From the cell containing the given text, extract its center point as (x, y) coordinate. 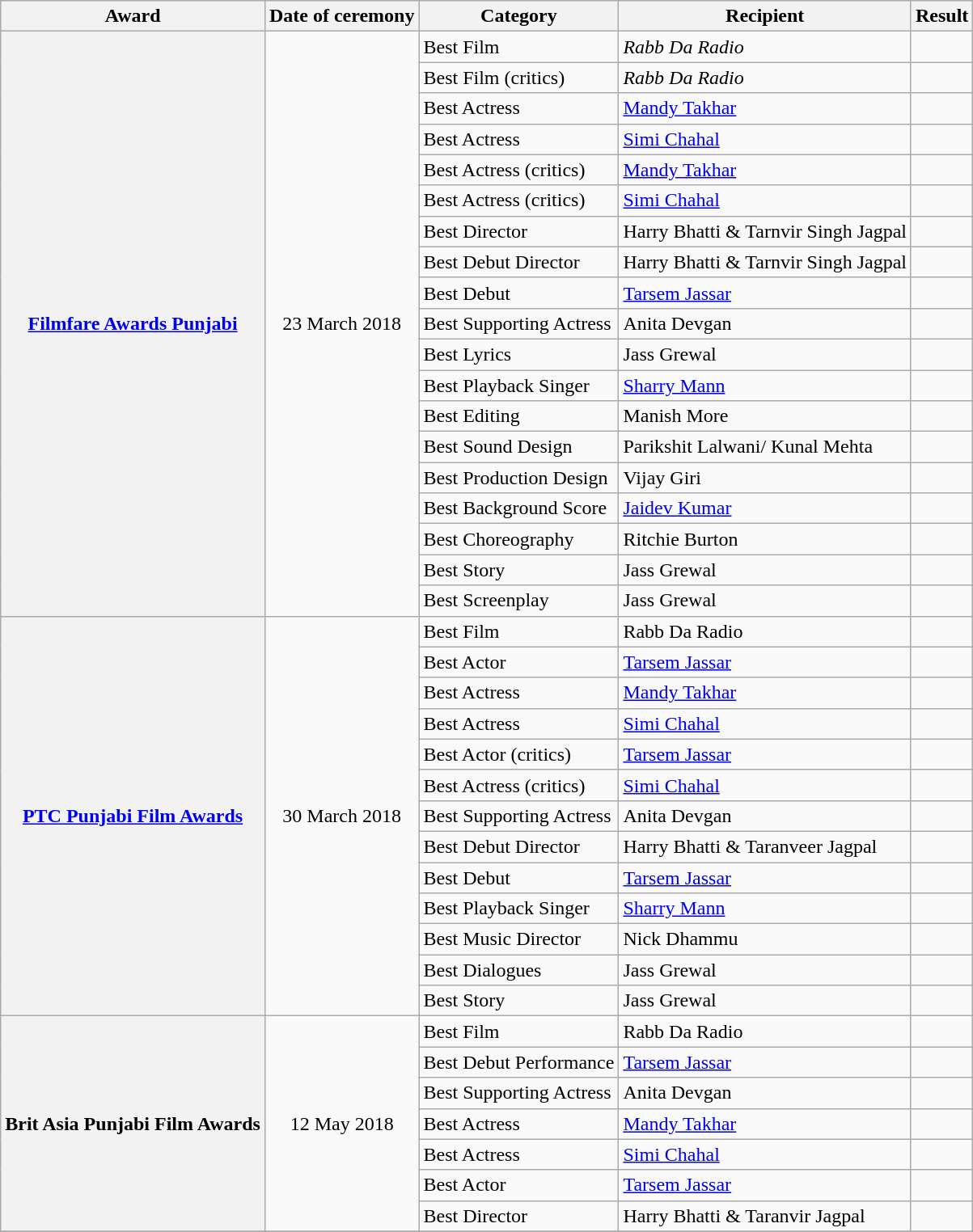
Manish More (765, 416)
Nick Dhammu (765, 939)
30 March 2018 (341, 816)
Best Editing (519, 416)
Result (941, 16)
Ritchie Burton (765, 539)
Best Actor (critics) (519, 754)
Filmfare Awards Punjabi (133, 323)
Best Dialogues (519, 970)
Best Production Design (519, 478)
Recipient (765, 16)
Vijay Giri (765, 478)
Best Film (critics) (519, 78)
Parikshit Lalwani/ Kunal Mehta (765, 447)
Best Music Director (519, 939)
Category (519, 16)
Best Choreography (519, 539)
Brit Asia Punjabi Film Awards (133, 1124)
Best Debut Performance (519, 1062)
Award (133, 16)
Best Screenplay (519, 601)
Best Lyrics (519, 354)
23 March 2018 (341, 323)
Date of ceremony (341, 16)
Harry Bhatti & Taranvir Jagpal (765, 1216)
12 May 2018 (341, 1124)
Harry Bhatti & Taranveer Jagpal (765, 846)
Best Sound Design (519, 447)
PTC Punjabi Film Awards (133, 816)
Best Background Score (519, 508)
Jaidev Kumar (765, 508)
